Find where the given text appears and provide that cell's center as (x, y) coordinate. 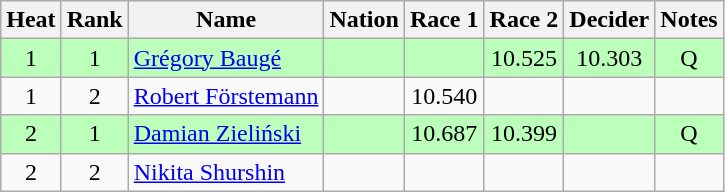
Robert Förstemann (226, 96)
Rank (94, 20)
10.525 (524, 58)
Race 2 (524, 20)
Name (226, 20)
10.540 (444, 96)
10.687 (444, 134)
Damian Zieliński (226, 134)
Heat (31, 20)
10.399 (524, 134)
Decider (610, 20)
Grégory Baugé (226, 58)
10.303 (610, 58)
Race 1 (444, 20)
Nikita Shurshin (226, 172)
Notes (689, 20)
Nation (364, 20)
